Provide the (X, Y) coordinate of the cell's center where the given text is located.  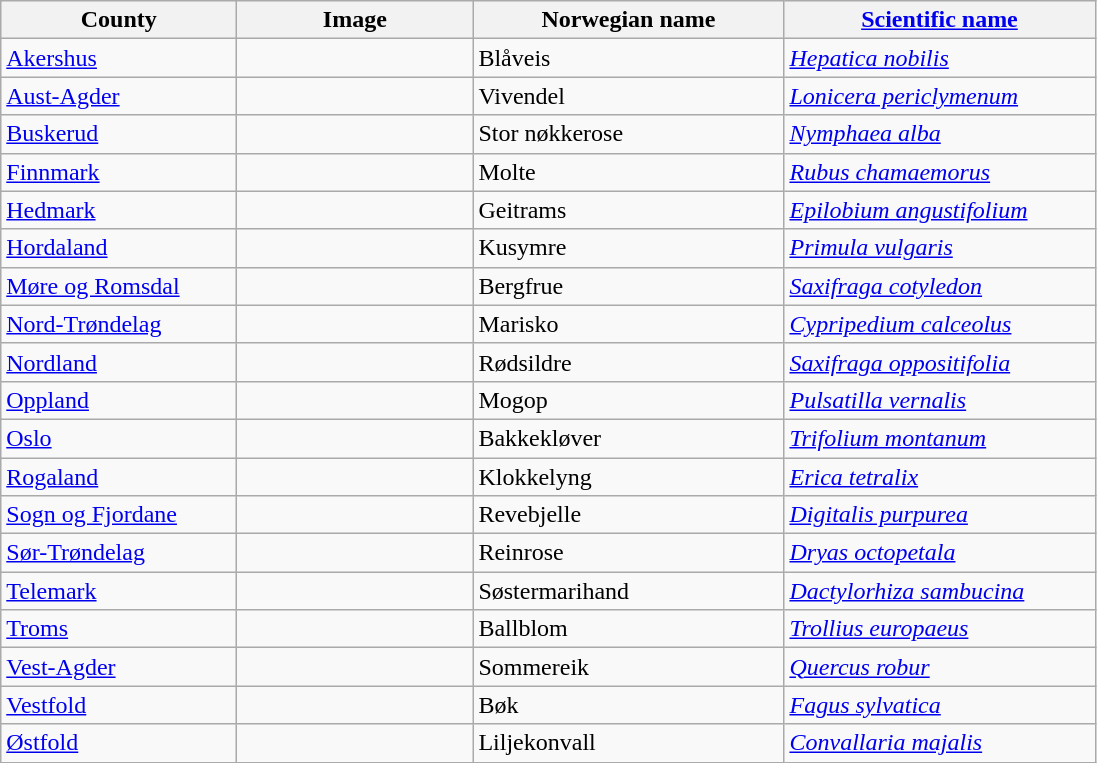
Hordaland (119, 248)
Mogop (628, 400)
Vest-Agder (119, 667)
Søstermarihand (628, 591)
Sogn og Fjordane (119, 515)
Akershus (119, 58)
Saxifraga oppositifolia (940, 362)
Bakkekløver (628, 438)
Epilobium angustifolium (940, 210)
Rogaland (119, 477)
Reinrose (628, 553)
Hepatica nobilis (940, 58)
Finnmark (119, 172)
Trifolium montanum (940, 438)
Stor nøkkerose (628, 134)
Cypripedium calceolus (940, 324)
Revebjelle (628, 515)
Vivendel (628, 96)
Oslo (119, 438)
Fagus sylvatica (940, 705)
Kusymre (628, 248)
Telemark (119, 591)
Erica tetralix (940, 477)
Rubus chamaemorus (940, 172)
Sommereik (628, 667)
Quercus robur (940, 667)
Aust-Agder (119, 96)
Vestfold (119, 705)
Nord-Trøndelag (119, 324)
Blåveis (628, 58)
Lonicera periclymenum (940, 96)
Digitalis purpurea (940, 515)
Nordland (119, 362)
Troms (119, 629)
Bøk (628, 705)
Nymphaea alba (940, 134)
Saxifraga cotyledon (940, 286)
Rødsildre (628, 362)
Scientific name (940, 20)
Geitrams (628, 210)
Østfold (119, 743)
Convallaria majalis (940, 743)
Sør-Trøndelag (119, 553)
Trollius europaeus (940, 629)
Pulsatilla vernalis (940, 400)
Møre og Romsdal (119, 286)
Image (355, 20)
Oppland (119, 400)
Klokkelyng (628, 477)
Primula vulgaris (940, 248)
Molte (628, 172)
County (119, 20)
Ballblom (628, 629)
Dactylorhiza sambucina (940, 591)
Bergfrue (628, 286)
Marisko (628, 324)
Liljekonvall (628, 743)
Buskerud (119, 134)
Dryas octopetala (940, 553)
Norwegian name (628, 20)
Hedmark (119, 210)
